Return (x, y) of the center of cell containing provided text 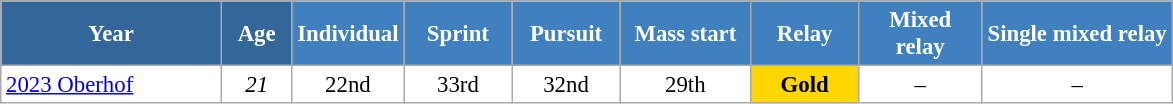
33rd (458, 85)
21 (256, 85)
Year (112, 34)
Age (256, 34)
2023 Oberhof (112, 85)
29th (686, 85)
22nd (348, 85)
Mass start (686, 34)
Single mixed relay (1078, 34)
Mixed relay (920, 34)
Relay (805, 34)
Pursuit (566, 34)
Sprint (458, 34)
Individual (348, 34)
32nd (566, 85)
Gold (805, 85)
